Output the (X, Y) coordinate of the center of the cell containing the given text.  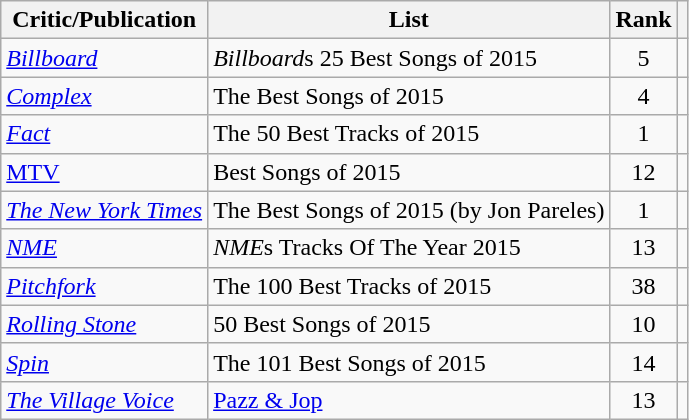
Rank (644, 20)
4 (644, 96)
Fact (104, 134)
The Best Songs of 2015 (by Jon Pareles) (409, 210)
10 (644, 324)
MTV (104, 172)
Best Songs of 2015 (409, 172)
The New York Times (104, 210)
5 (644, 58)
Complex (104, 96)
38 (644, 286)
The 100 Best Tracks of 2015 (409, 286)
Pitchfork (104, 286)
The 50 Best Tracks of 2015 (409, 134)
Spin (104, 362)
Billboards 25 Best Songs of 2015 (409, 58)
14 (644, 362)
Critic/Publication (104, 20)
NME (104, 248)
The Village Voice (104, 400)
The 101 Best Songs of 2015 (409, 362)
NMEs Tracks Of The Year 2015 (409, 248)
12 (644, 172)
Billboard (104, 58)
The Best Songs of 2015 (409, 96)
50 Best Songs of 2015 (409, 324)
Rolling Stone (104, 324)
List (409, 20)
Pazz & Jop (409, 400)
